For the text-containing cell, return its midpoint in (X, Y) coordinate format. 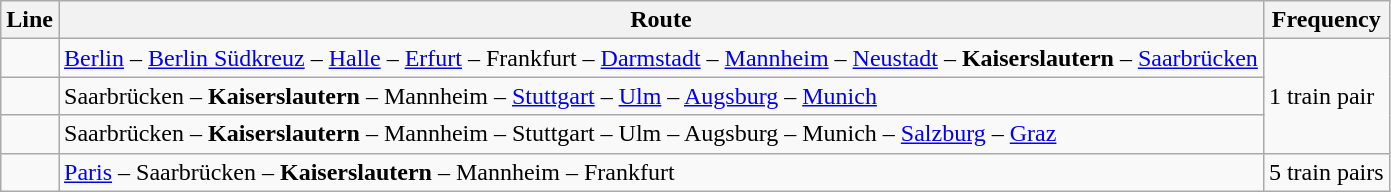
Saarbrücken – Kaiserslautern – Mannheim – Stuttgart – Ulm – Augsburg – Munich (660, 96)
Frequency (1326, 20)
Paris – Saarbrücken – Kaiserslautern – Mannheim – Frankfurt (660, 172)
Line (30, 20)
1 train pair (1326, 96)
5 train pairs (1326, 172)
Route (660, 20)
Berlin – Berlin Südkreuz – Halle – Erfurt – Frankfurt – Darmstadt – Mannheim – Neustadt – Kaiserslautern – Saarbrücken (660, 58)
Saarbrücken – Kaiserslautern – Mannheim – Stuttgart – Ulm – Augsburg – Munich – Salzburg – Graz (660, 134)
